Extract the (X, Y) coordinate from the center of the cell holding the provided text.  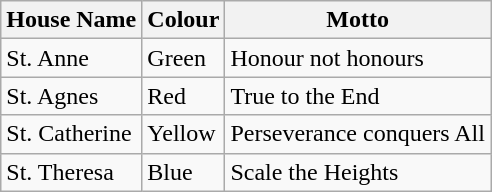
Green (184, 58)
True to the End (358, 96)
St. Anne (72, 58)
St. Agnes (72, 96)
House Name (72, 20)
St. Catherine (72, 134)
Blue (184, 172)
Perseverance conquers All (358, 134)
Red (184, 96)
Honour not honours (358, 58)
Colour (184, 20)
Yellow (184, 134)
Motto (358, 20)
Scale the Heights (358, 172)
St. Theresa (72, 172)
